Return (x, y) of the center of cell containing provided text 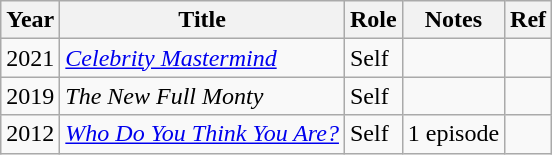
Year (30, 20)
2012 (30, 134)
Title (202, 20)
Role (373, 20)
Ref (528, 20)
1 episode (453, 134)
Notes (453, 20)
Who Do You Think You Are? (202, 134)
Celebrity Mastermind (202, 58)
The New Full Monty (202, 96)
2021 (30, 58)
2019 (30, 96)
